Search for the cell housing the specified text and yield its (X, Y) center coordinate. 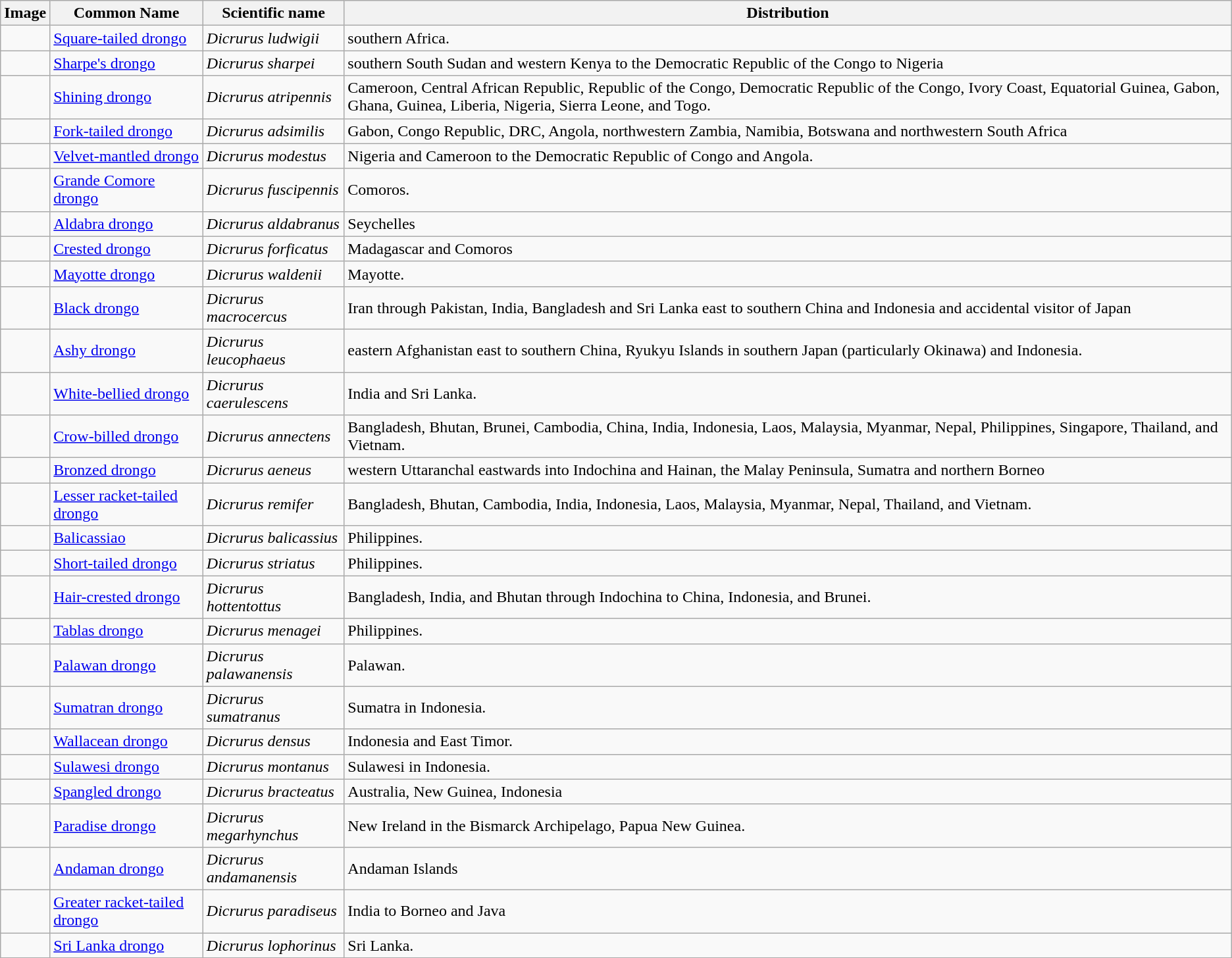
Nigeria and Cameroon to the Democratic Republic of Congo and Angola. (788, 156)
Scientific name (274, 13)
Distribution (788, 13)
Dicrurus balicassius (274, 538)
Sulawesi drongo (126, 767)
Bangladesh, Bhutan, Cambodia, India, Indonesia, Laos, Malaysia, Myanmar, Nepal, Thailand, and Vietnam. (788, 504)
Dicrurus aeneus (274, 470)
Spangled drongo (126, 792)
Dicrurus aldabranus (274, 224)
Sri Lanka drongo (126, 945)
Madagascar and Comoros (788, 249)
Common Name (126, 13)
Grande Comore drongo (126, 189)
eastern Afghanistan east to southern China, Ryukyu Islands in southern Japan (particularly Okinawa) and Indonesia. (788, 350)
Velvet-mantled drongo (126, 156)
Dicrurus sumatranus (274, 708)
Dicrurus caerulescens (274, 393)
Dicrurus densus (274, 742)
Sumatra in Indonesia. (788, 708)
Dicrurus remifer (274, 504)
Bronzed drongo (126, 470)
Dicrurus adsimilis (274, 131)
Image (25, 13)
Black drongo (126, 308)
Dicrurus waldenii (274, 274)
Dicrurus lophorinus (274, 945)
Sulawesi in Indonesia. (788, 767)
Dicrurus megarhynchus (274, 825)
Palawan drongo (126, 665)
Shining drongo (126, 97)
Andaman drongo (126, 869)
Crow-billed drongo (126, 437)
Dicrurus annectens (274, 437)
Wallacean drongo (126, 742)
Aldabra drongo (126, 224)
Balicassiao (126, 538)
Mayotte drongo (126, 274)
Sri Lanka. (788, 945)
Australia, New Guinea, Indonesia (788, 792)
Dicrurus ludwigii (274, 38)
Dicrurus menagei (274, 631)
Dicrurus leucophaeus (274, 350)
New Ireland in the Bismarck Archipelago, Papua New Guinea. (788, 825)
Andaman Islands (788, 869)
Dicrurus paradiseus (274, 911)
Comoros. (788, 189)
India to Borneo and Java (788, 911)
Mayotte. (788, 274)
western Uttaranchal eastwards into Indochina and Hainan, the Malay Peninsula, Sumatra and northern Borneo (788, 470)
Ashy drongo (126, 350)
Dicrurus striatus (274, 563)
Paradise drongo (126, 825)
Seychelles (788, 224)
Dicrurus montanus (274, 767)
Dicrurus palawanensis (274, 665)
Dicrurus bracteatus (274, 792)
Dicrurus macrocercus (274, 308)
Square-tailed drongo (126, 38)
Dicrurus hottentottus (274, 597)
Dicrurus atripennis (274, 97)
Bangladesh, Bhutan, Brunei, Cambodia, China, India, Indonesia, Laos, Malaysia, Myanmar, Nepal, Philippines, Singapore, Thailand, and Vietnam. (788, 437)
Iran through Pakistan, India, Bangladesh and Sri Lanka east to southern China and Indonesia and accidental visitor of Japan (788, 308)
Hair-crested drongo (126, 597)
Palawan. (788, 665)
Sumatran drongo (126, 708)
Crested drongo (126, 249)
India and Sri Lanka. (788, 393)
Indonesia and East Timor. (788, 742)
southern Africa. (788, 38)
Dicrurus fuscipennis (274, 189)
Short-tailed drongo (126, 563)
Bangladesh, India, and Bhutan through Indochina to China, Indonesia, and Brunei. (788, 597)
southern South Sudan and western Kenya to the Democratic Republic of the Congo to Nigeria (788, 63)
Sharpe's drongo (126, 63)
Fork-tailed drongo (126, 131)
Dicrurus forficatus (274, 249)
Dicrurus andamanensis (274, 869)
Greater racket-tailed drongo (126, 911)
Dicrurus modestus (274, 156)
Tablas drongo (126, 631)
Gabon, Congo Republic, DRC, Angola, northwestern Zambia, Namibia, Botswana and northwestern South Africa (788, 131)
Dicrurus sharpei (274, 63)
White-bellied drongo (126, 393)
Lesser racket-tailed drongo (126, 504)
